For the text-containing cell, return its midpoint in [x, y] coordinate format. 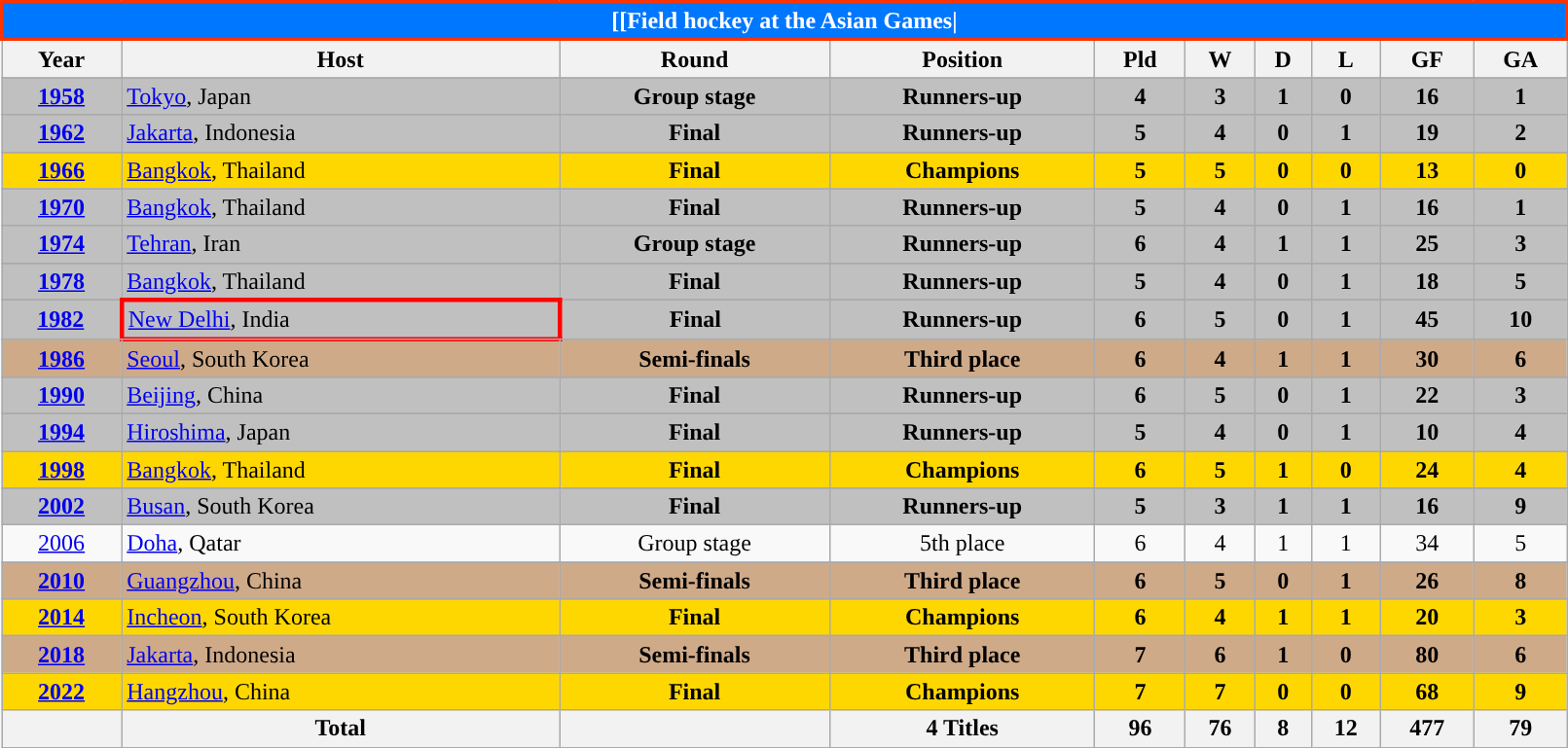
2010 [62, 581]
477 [1427, 729]
2006 [62, 544]
Tokyo, Japan [341, 96]
New Delhi, India [341, 319]
26 [1427, 581]
1970 [62, 207]
2014 [62, 618]
2022 [62, 692]
1966 [62, 170]
20 [1427, 618]
1982 [62, 319]
25 [1427, 244]
W [1221, 58]
Host [341, 58]
Incheon, South Korea [341, 618]
Seoul, South Korea [341, 358]
GA [1520, 58]
12 [1345, 729]
1962 [62, 133]
Doha, Qatar [341, 544]
Busan, South Korea [341, 507]
L [1345, 58]
2002 [62, 507]
80 [1427, 655]
Round [695, 58]
2018 [62, 655]
Hiroshima, Japan [341, 432]
19 [1427, 133]
13 [1427, 170]
24 [1427, 470]
[[Field hockey at the Asian Games| [784, 21]
18 [1427, 281]
45 [1427, 319]
1998 [62, 470]
Tehran, Iran [341, 244]
D [1283, 58]
1994 [62, 432]
Pld [1141, 58]
34 [1427, 544]
4 Titles [963, 729]
Position [963, 58]
2 [1520, 133]
96 [1141, 729]
68 [1427, 692]
GF [1427, 58]
1958 [62, 96]
1978 [62, 281]
Year [62, 58]
22 [1427, 395]
30 [1427, 358]
76 [1221, 729]
Total [341, 729]
Beijing, China [341, 395]
79 [1520, 729]
1974 [62, 244]
5th place [963, 544]
1986 [62, 358]
Hangzhou, China [341, 692]
1990 [62, 395]
Guangzhou, China [341, 581]
